Determine the [X, Y] coordinate at the center of the cell enclosing the given text.  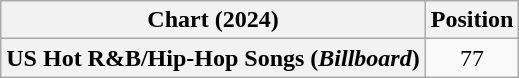
Chart (2024) [213, 20]
US Hot R&B/Hip-Hop Songs (Billboard) [213, 58]
Position [472, 20]
77 [472, 58]
